Find where the given text appears and provide that cell's center as [x, y] coordinate. 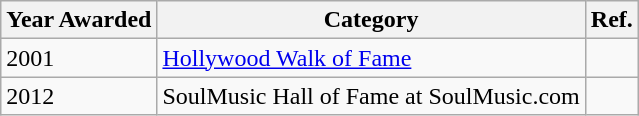
2012 [79, 96]
SoulMusic Hall of Fame at SoulMusic.com [371, 96]
2001 [79, 58]
Hollywood Walk of Fame [371, 58]
Category [371, 20]
Ref. [612, 20]
Year Awarded [79, 20]
